For the text-containing cell, return its midpoint in [x, y] coordinate format. 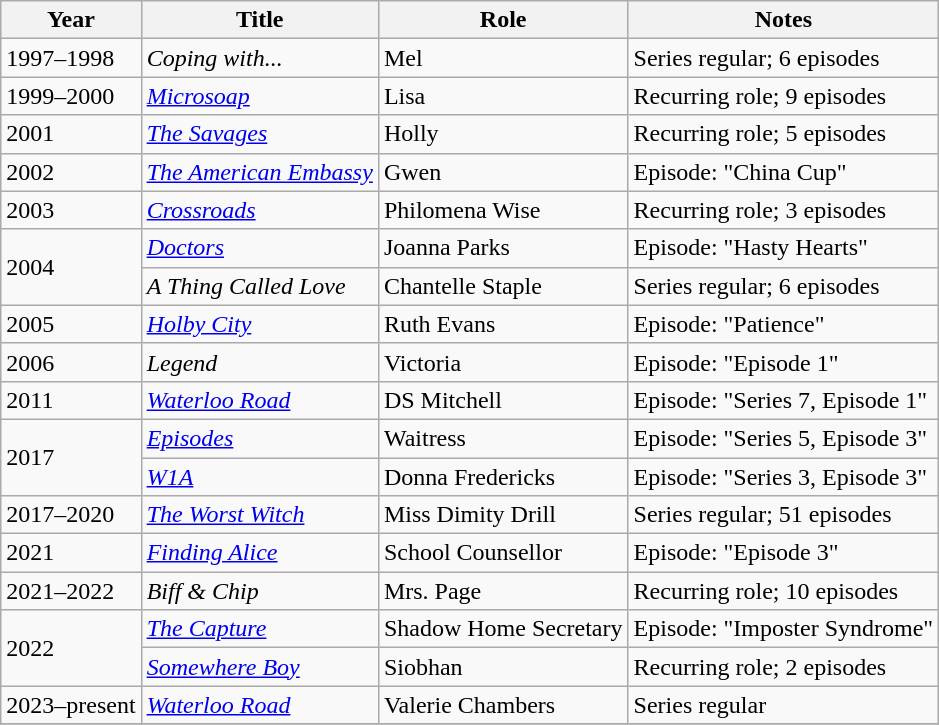
Gwen [503, 172]
Lisa [503, 96]
Recurring role; 9 episodes [784, 96]
Title [260, 20]
2003 [71, 210]
Somewhere Boy [260, 667]
Role [503, 20]
Episode: "China Cup" [784, 172]
2017–2020 [71, 515]
Year [71, 20]
Mel [503, 58]
1999–2000 [71, 96]
2004 [71, 267]
2001 [71, 134]
Joanna Parks [503, 248]
2023–present [71, 705]
Philomena Wise [503, 210]
Recurring role; 2 episodes [784, 667]
1997–1998 [71, 58]
Finding Alice [260, 553]
2002 [71, 172]
2011 [71, 400]
2021 [71, 553]
Crossroads [260, 210]
Holly [503, 134]
2021–2022 [71, 591]
Recurring role; 3 episodes [784, 210]
Episode: "Series 3, Episode 3" [784, 477]
2017 [71, 457]
Recurring role; 10 episodes [784, 591]
Shadow Home Secretary [503, 629]
Legend [260, 362]
Valerie Chambers [503, 705]
Notes [784, 20]
Victoria [503, 362]
The Savages [260, 134]
The Worst Witch [260, 515]
Mrs. Page [503, 591]
Ruth Evans [503, 324]
School Counsellor [503, 553]
2005 [71, 324]
2022 [71, 648]
Episodes [260, 438]
Coping with... [260, 58]
Series regular [784, 705]
Waitress [503, 438]
Series regular; 51 episodes [784, 515]
Biff & Chip [260, 591]
2006 [71, 362]
Holby City [260, 324]
W1A [260, 477]
Episode: "Hasty Hearts" [784, 248]
Miss Dimity Drill [503, 515]
Episode: "Episode 3" [784, 553]
Episode: "Patience" [784, 324]
The Capture [260, 629]
Chantelle Staple [503, 286]
Donna Fredericks [503, 477]
Siobhan [503, 667]
Episode: "Episode 1" [784, 362]
A Thing Called Love [260, 286]
Doctors [260, 248]
Episode: "Imposter Syndrome" [784, 629]
Episode: "Series 7, Episode 1" [784, 400]
DS Mitchell [503, 400]
The American Embassy [260, 172]
Episode: "Series 5, Episode 3" [784, 438]
Microsoap [260, 96]
Recurring role; 5 episodes [784, 134]
